Search for the cell housing the specified text and yield its (X, Y) center coordinate. 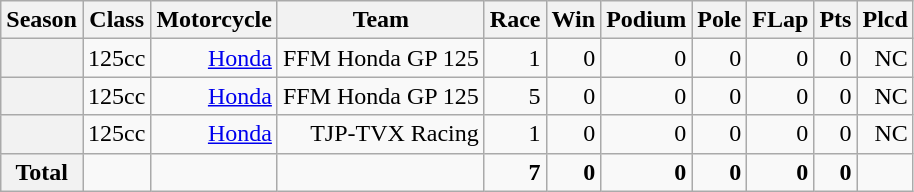
5 (515, 96)
Podium (646, 20)
Pole (720, 20)
FLap (780, 20)
Season (42, 20)
7 (515, 172)
Team (380, 20)
Class (116, 20)
Win (574, 20)
Race (515, 20)
Motorcycle (214, 20)
Plcd (885, 20)
TJP-TVX Racing (380, 134)
Total (42, 172)
Pts (836, 20)
